For the text-containing cell, return its midpoint in [x, y] coordinate format. 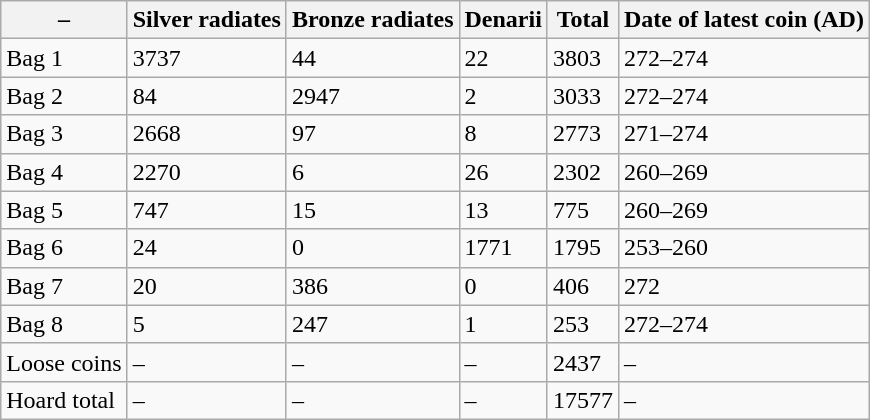
Bag 5 [64, 210]
247 [372, 324]
Bag 1 [64, 58]
20 [206, 286]
Bag 6 [64, 248]
3803 [582, 58]
386 [372, 286]
8 [503, 134]
Bag 3 [64, 134]
Date of latest coin (AD) [744, 20]
97 [372, 134]
747 [206, 210]
2 [503, 96]
253 [582, 324]
6 [372, 172]
1771 [503, 248]
2947 [372, 96]
3737 [206, 58]
Bag 4 [64, 172]
84 [206, 96]
24 [206, 248]
2270 [206, 172]
406 [582, 286]
5 [206, 324]
26 [503, 172]
13 [503, 210]
2773 [582, 134]
Loose coins [64, 362]
2668 [206, 134]
Bronze radiates [372, 20]
272 [744, 286]
2302 [582, 172]
22 [503, 58]
Bag 7 [64, 286]
Hoard total [64, 400]
271–274 [744, 134]
1 [503, 324]
Denarii [503, 20]
Silver radiates [206, 20]
15 [372, 210]
3033 [582, 96]
17577 [582, 400]
Total [582, 20]
44 [372, 58]
1795 [582, 248]
775 [582, 210]
253–260 [744, 248]
Bag 2 [64, 96]
2437 [582, 362]
Bag 8 [64, 324]
